For the text-containing cell, return its midpoint in (x, y) coordinate format. 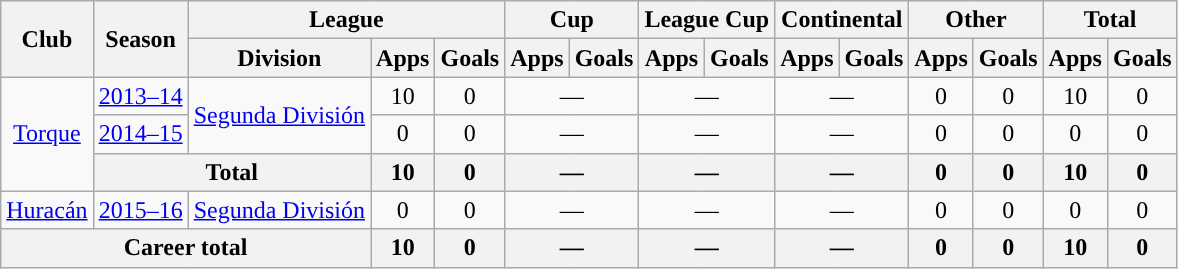
Continental (842, 20)
Season (140, 39)
Other (976, 20)
Torque (47, 134)
League Cup (707, 20)
League (346, 20)
Club (47, 39)
2013–14 (140, 96)
Cup (572, 20)
2015–16 (140, 210)
Division (279, 58)
Career total (186, 248)
2014–15 (140, 134)
Huracán (47, 210)
